From the cell containing the given text, extract its center point as (X, Y) coordinate. 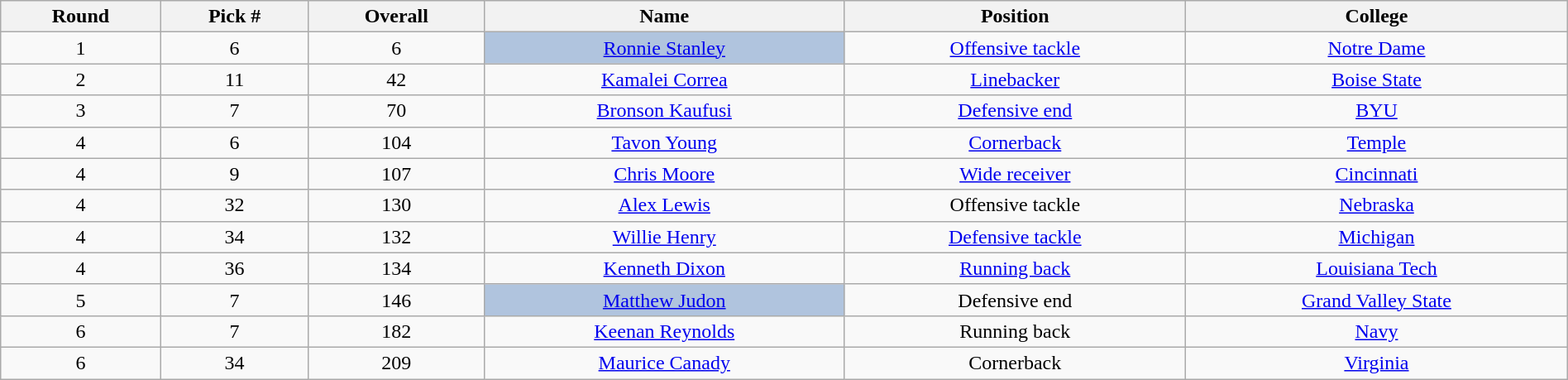
Linebacker (1016, 79)
Tavon Young (665, 142)
Michigan (1377, 237)
Willie Henry (665, 237)
Alex Lewis (665, 205)
Pick # (235, 17)
5 (81, 300)
Nebraska (1377, 205)
Keenan Reynolds (665, 331)
70 (397, 111)
1 (81, 48)
107 (397, 174)
182 (397, 331)
Grand Valley State (1377, 300)
Ronnie Stanley (665, 48)
42 (397, 79)
Notre Dame (1377, 48)
Round (81, 17)
Kamalei Correa (665, 79)
130 (397, 205)
Chris Moore (665, 174)
Overall (397, 17)
Navy (1377, 331)
BYU (1377, 111)
36 (235, 268)
Cincinnati (1377, 174)
College (1377, 17)
Defensive tackle (1016, 237)
Boise State (1377, 79)
134 (397, 268)
Matthew Judon (665, 300)
Name (665, 17)
146 (397, 300)
Virginia (1377, 363)
Louisiana Tech (1377, 268)
2 (81, 79)
209 (397, 363)
Wide receiver (1016, 174)
3 (81, 111)
Temple (1377, 142)
Position (1016, 17)
132 (397, 237)
Maurice Canady (665, 363)
32 (235, 205)
Bronson Kaufusi (665, 111)
11 (235, 79)
9 (235, 174)
Kenneth Dixon (665, 268)
104 (397, 142)
